Identify which cell holds the provided text, then report its [x, y] central coordinate. 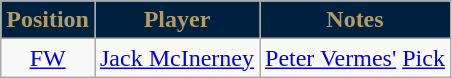
Jack McInerney [176, 58]
Position [48, 20]
FW [48, 58]
Player [176, 20]
Notes [356, 20]
Peter Vermes' Pick [356, 58]
